Detect which cell encompasses the target text, then output its [X, Y] center coordinate. 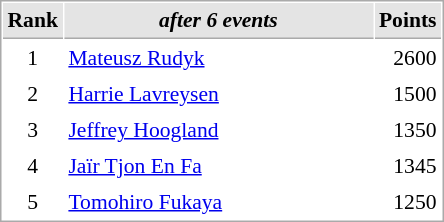
1350 [408, 129]
Jaïr Tjon En Fa [218, 165]
Jeffrey Hoogland [218, 129]
1250 [408, 201]
2 [32, 93]
after 6 events [218, 21]
Rank [32, 21]
2600 [408, 57]
Mateusz Rudyk [218, 57]
3 [32, 129]
Harrie Lavreysen [218, 93]
Tomohiro Fukaya [218, 201]
1 [32, 57]
1500 [408, 93]
Points [408, 21]
1345 [408, 165]
4 [32, 165]
5 [32, 201]
